Locate the cell with the specified text and output its (x, y) center coordinate. 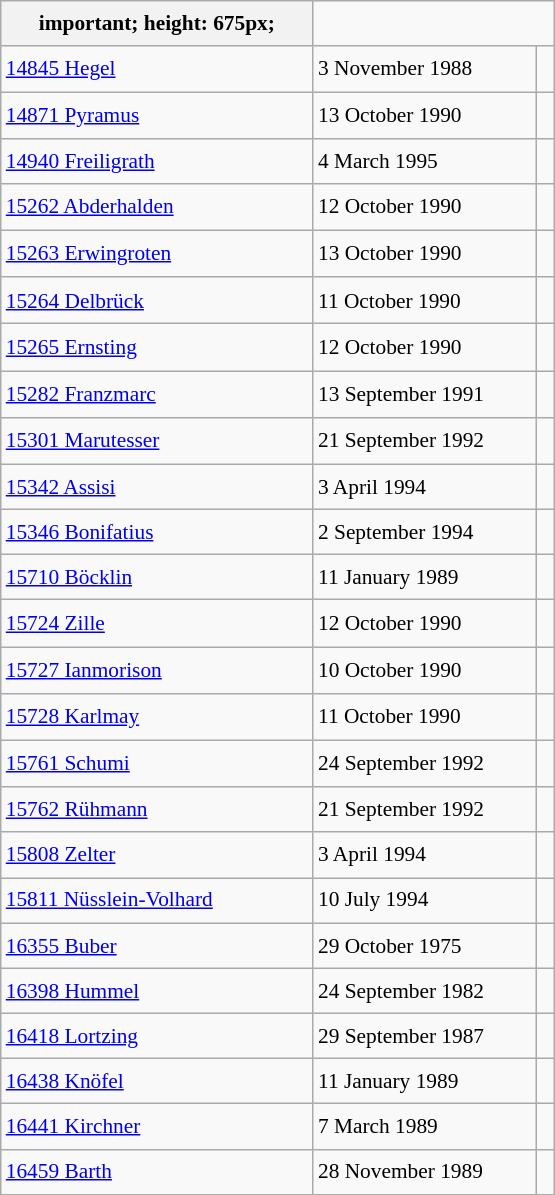
15301 Marutesser (157, 440)
10 October 1990 (424, 670)
14845 Hegel (157, 68)
14871 Pyramus (157, 116)
24 September 1992 (424, 764)
15282 Franzmarc (157, 394)
15342 Assisi (157, 486)
28 November 1989 (424, 1172)
15710 Böcklin (157, 578)
14940 Freiligrath (157, 160)
15262 Abderhalden (157, 208)
15265 Ernsting (157, 348)
15728 Karlmay (157, 716)
15762 Rühmann (157, 810)
15346 Bonifatius (157, 532)
16438 Knöfel (157, 1082)
13 September 1991 (424, 394)
15811 Nüsslein-Volhard (157, 900)
29 October 1975 (424, 946)
3 November 1988 (424, 68)
2 September 1994 (424, 532)
7 March 1989 (424, 1126)
29 September 1987 (424, 1036)
4 March 1995 (424, 160)
16459 Barth (157, 1172)
16441 Kirchner (157, 1126)
24 September 1982 (424, 990)
16418 Lortzing (157, 1036)
10 July 1994 (424, 900)
16398 Hummel (157, 990)
important; height: 675px; (157, 24)
16355 Buber (157, 946)
15264 Delbrück (157, 300)
15724 Zille (157, 624)
15727 Ianmorison (157, 670)
15761 Schumi (157, 764)
15808 Zelter (157, 854)
15263 Erwingroten (157, 254)
